Provide the [X, Y] coordinate of the cell's center where the given text is located.  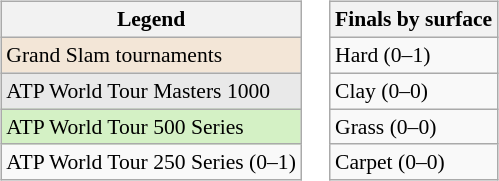
Grass (0–0) [414, 127]
ATP World Tour Masters 1000 [151, 91]
Finals by surface [414, 20]
Hard (0–1) [414, 55]
ATP World Tour 500 Series [151, 127]
Legend [151, 20]
Carpet (0–0) [414, 162]
ATP World Tour 250 Series (0–1) [151, 162]
Grand Slam tournaments [151, 55]
Clay (0–0) [414, 91]
